Detect which cell encompasses the target text, then output its (X, Y) center coordinate. 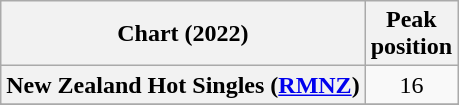
Chart (2022) (183, 34)
Peakposition (411, 34)
16 (411, 85)
New Zealand Hot Singles (RMNZ) (183, 85)
